Extract the (X, Y) coordinate from the center of the cell holding the provided text.  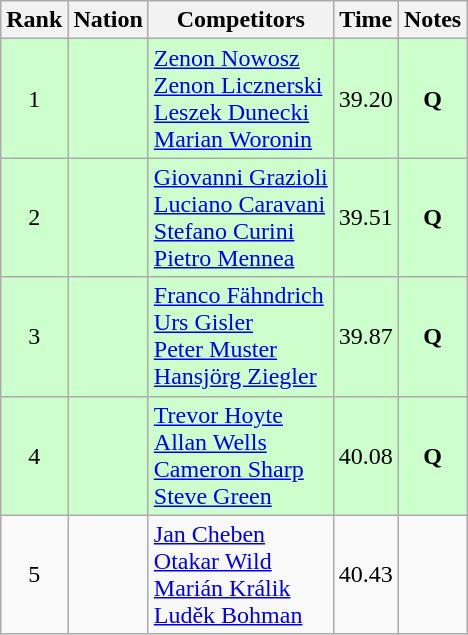
Jan ChebenOtakar WildMarián KrálikLuděk Bohman (240, 574)
Rank (34, 20)
39.87 (366, 336)
Notes (432, 20)
40.08 (366, 456)
Competitors (240, 20)
5 (34, 574)
4 (34, 456)
40.43 (366, 574)
Time (366, 20)
Zenon NowoszZenon LicznerskiLeszek DuneckiMarian Woronin (240, 98)
39.51 (366, 218)
1 (34, 98)
Nation (108, 20)
2 (34, 218)
Trevor HoyteAllan WellsCameron SharpSteve Green (240, 456)
Giovanni GrazioliLuciano CaravaniStefano CuriniPietro Mennea (240, 218)
3 (34, 336)
Franco FähndrichUrs GislerPeter MusterHansjörg Ziegler (240, 336)
39.20 (366, 98)
